Scan for the cell matching the given text and deliver its [X, Y] coordinate at center. 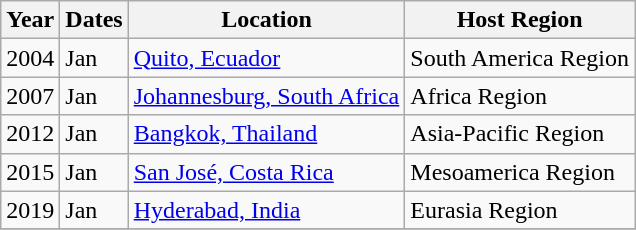
Africa Region [520, 96]
Quito, Ecuador [266, 58]
Hyderabad, India [266, 210]
Asia-Pacific Region [520, 134]
2012 [30, 134]
Host Region [520, 20]
Eurasia Region [520, 210]
Location [266, 20]
Bangkok, Thailand [266, 134]
2019 [30, 210]
Dates [94, 20]
2004 [30, 58]
Year [30, 20]
Johannesburg, South Africa [266, 96]
Mesoamerica Region [520, 172]
2007 [30, 96]
San José, Costa Rica [266, 172]
2015 [30, 172]
South America Region [520, 58]
